From the cell containing the given text, extract its center point as (X, Y) coordinate. 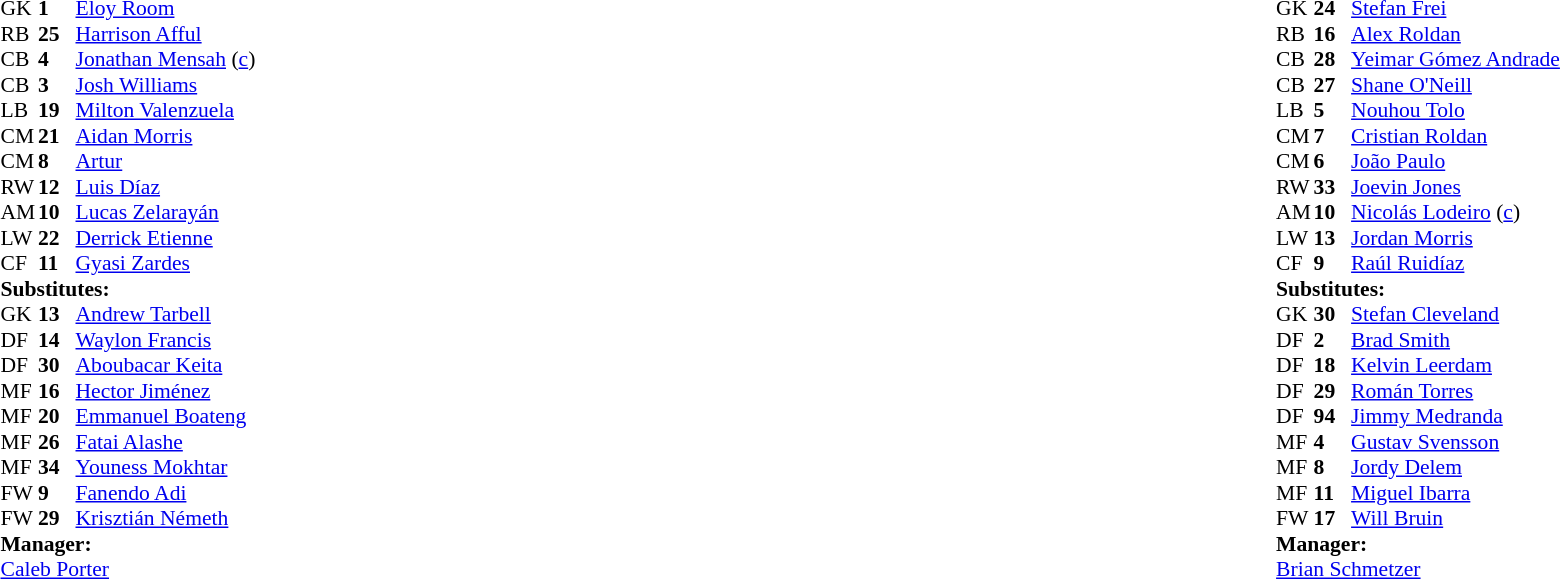
6 (1333, 161)
Derrick Etienne (166, 238)
João Paulo (1456, 161)
Jimmy Medranda (1456, 417)
18 (1333, 365)
Josh Williams (166, 85)
21 (57, 136)
Gyasi Zardes (166, 263)
Youness Mokhtar (166, 467)
28 (1333, 59)
14 (57, 340)
Lucas Zelarayán (166, 213)
33 (1333, 187)
Fanendo Adi (166, 493)
34 (57, 467)
Jonathan Mensah (c) (166, 59)
Joevin Jones (1456, 187)
Román Torres (1456, 391)
Emmanuel Boateng (166, 417)
Harrison Afful (166, 34)
27 (1333, 85)
Fatai Alashe (166, 442)
Miguel Ibarra (1456, 493)
19 (57, 111)
Cristian Roldan (1456, 136)
Jordy Delem (1456, 467)
Artur (166, 161)
Hector Jiménez (166, 391)
2 (1333, 340)
25 (57, 34)
Nouhou Tolo (1456, 111)
Nicolás Lodeiro (c) (1456, 213)
3 (57, 85)
26 (57, 442)
Gustav Svensson (1456, 442)
Shane O'Neill (1456, 85)
Aboubacar Keita (166, 365)
20 (57, 417)
22 (57, 238)
Andrew Tarbell (166, 315)
12 (57, 187)
Krisztián Németh (166, 519)
Will Bruin (1456, 519)
Raúl Ruidíaz (1456, 263)
Yeimar Gómez Andrade (1456, 59)
94 (1333, 417)
Kelvin Leerdam (1456, 365)
17 (1333, 519)
Luis Díaz (166, 187)
Waylon Francis (166, 340)
Stefan Cleveland (1456, 315)
Alex Roldan (1456, 34)
Milton Valenzuela (166, 111)
Brad Smith (1456, 340)
7 (1333, 136)
Aidan Morris (166, 136)
Jordan Morris (1456, 238)
5 (1333, 111)
